Scan for the cell matching the given text and deliver its (x, y) coordinate at center. 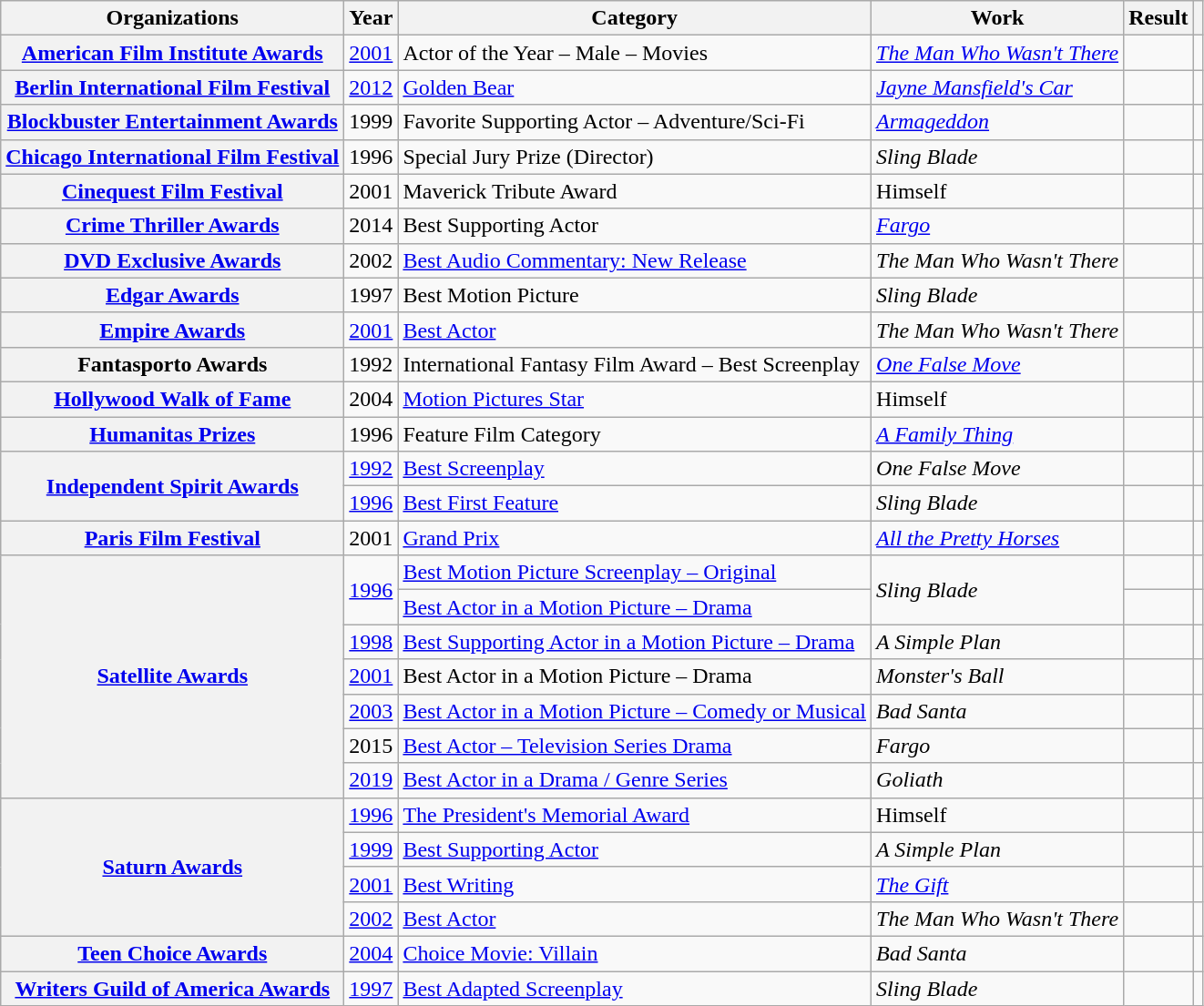
Category (635, 18)
Motion Pictures Star (635, 399)
Special Jury Prize (Director) (635, 157)
Favorite Supporting Actor – Adventure/Sci-Fi (635, 122)
Humanitas Prizes (173, 434)
Best Motion Picture (635, 295)
Teen Choice Awards (173, 953)
Organizations (173, 18)
Fantasporto Awards (173, 364)
Cinequest Film Festival (173, 191)
Year (372, 18)
Best Writing (635, 884)
Crime Thriller Awards (173, 226)
Writers Guild of America Awards (173, 988)
2003 (372, 711)
Best Actor – Television Series Drama (635, 746)
Result (1158, 18)
Best Adapted Screenplay (635, 988)
2015 (372, 746)
Empire Awards (173, 330)
Best Actor in a Motion Picture – Comedy or Musical (635, 711)
All the Pretty Horses (998, 538)
American Film Institute Awards (173, 53)
1998 (372, 642)
Actor of the Year – Male – Movies (635, 53)
Best Screenplay (635, 469)
A Family Thing (998, 434)
2019 (372, 780)
Hollywood Walk of Fame (173, 399)
International Fantasy Film Award – Best Screenplay (635, 364)
Best Audio Commentary: New Release (635, 260)
Best Actor in a Drama / Genre Series (635, 780)
Grand Prix (635, 538)
2014 (372, 226)
2012 (372, 87)
Paris Film Festival (173, 538)
Satellite Awards (173, 676)
Edgar Awards (173, 295)
The Gift (998, 884)
Monster's Ball (998, 676)
Work (998, 18)
Independent Spirit Awards (173, 486)
DVD Exclusive Awards (173, 260)
Jayne Mansfield's Car (998, 87)
Chicago International Film Festival (173, 157)
Golden Bear (635, 87)
The President's Memorial Award (635, 815)
Saturn Awards (173, 867)
Maverick Tribute Award (635, 191)
Best First Feature (635, 503)
Choice Movie: Villain (635, 953)
Blockbuster Entertainment Awards (173, 122)
Goliath (998, 780)
Berlin International Film Festival (173, 87)
Best Supporting Actor in a Motion Picture – Drama (635, 642)
Armageddon (998, 122)
Feature Film Category (635, 434)
Best Motion Picture Screenplay – Original (635, 573)
